Detect which cell encompasses the target text, then output its [X, Y] center coordinate. 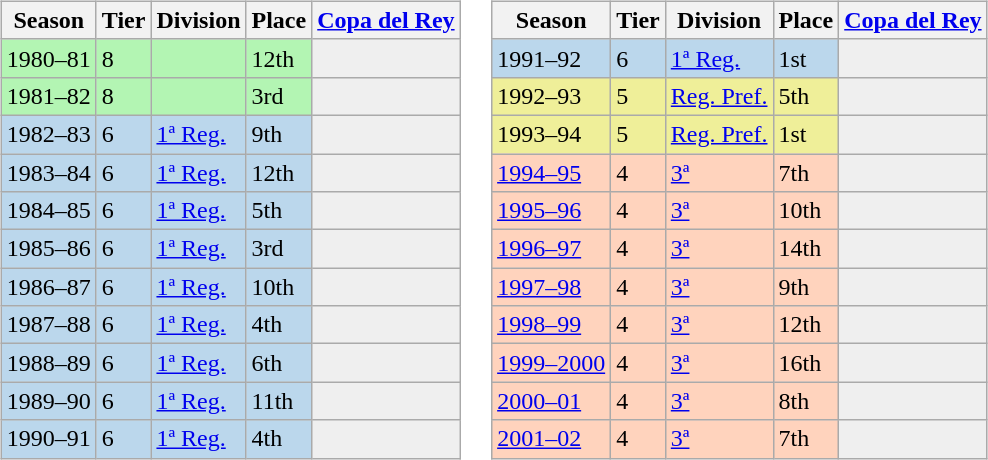
1993–94 [552, 134]
1996–97 [552, 249]
1985–86 [48, 249]
1992–93 [552, 96]
14th [806, 249]
1988–89 [48, 363]
1986–87 [48, 287]
8th [806, 401]
1984–85 [48, 211]
1990–91 [48, 439]
1989–90 [48, 401]
1997–98 [552, 287]
1999–2000 [552, 363]
1994–95 [552, 173]
1980–81 [48, 58]
2001–02 [552, 439]
1991–92 [552, 58]
6th [279, 363]
1982–83 [48, 134]
1983–84 [48, 173]
2000–01 [552, 401]
1981–82 [48, 96]
1998–99 [552, 325]
1987–88 [48, 325]
16th [806, 363]
11th [279, 401]
1995–96 [552, 211]
